Pinpoint the cell where the given text exists, returning its [X, Y] midpoint coordinate. 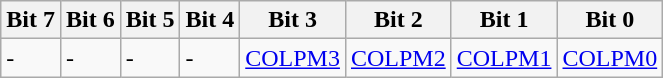
Bit 0 [610, 20]
Bit 7 [31, 20]
COLPM0 [610, 58]
COLPM3 [293, 58]
Bit 6 [90, 20]
COLPM2 [398, 58]
Bit 1 [504, 20]
Bit 3 [293, 20]
Bit 5 [150, 20]
Bit 2 [398, 20]
Bit 4 [210, 20]
COLPM1 [504, 58]
